Return (x, y) of the center of cell containing provided text 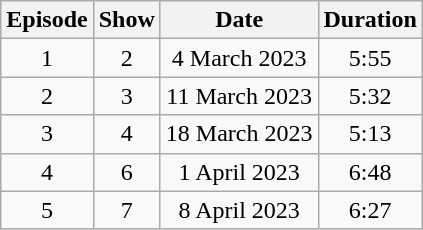
5 (47, 210)
Duration (370, 20)
4 March 2023 (239, 58)
5:13 (370, 134)
7 (126, 210)
18 March 2023 (239, 134)
5:55 (370, 58)
Show (126, 20)
1 April 2023 (239, 172)
6:27 (370, 210)
5:32 (370, 96)
6 (126, 172)
Date (239, 20)
8 April 2023 (239, 210)
6:48 (370, 172)
11 March 2023 (239, 96)
Episode (47, 20)
1 (47, 58)
